Capture the cell that displays the provided text and extract its (X, Y) central coordinate. 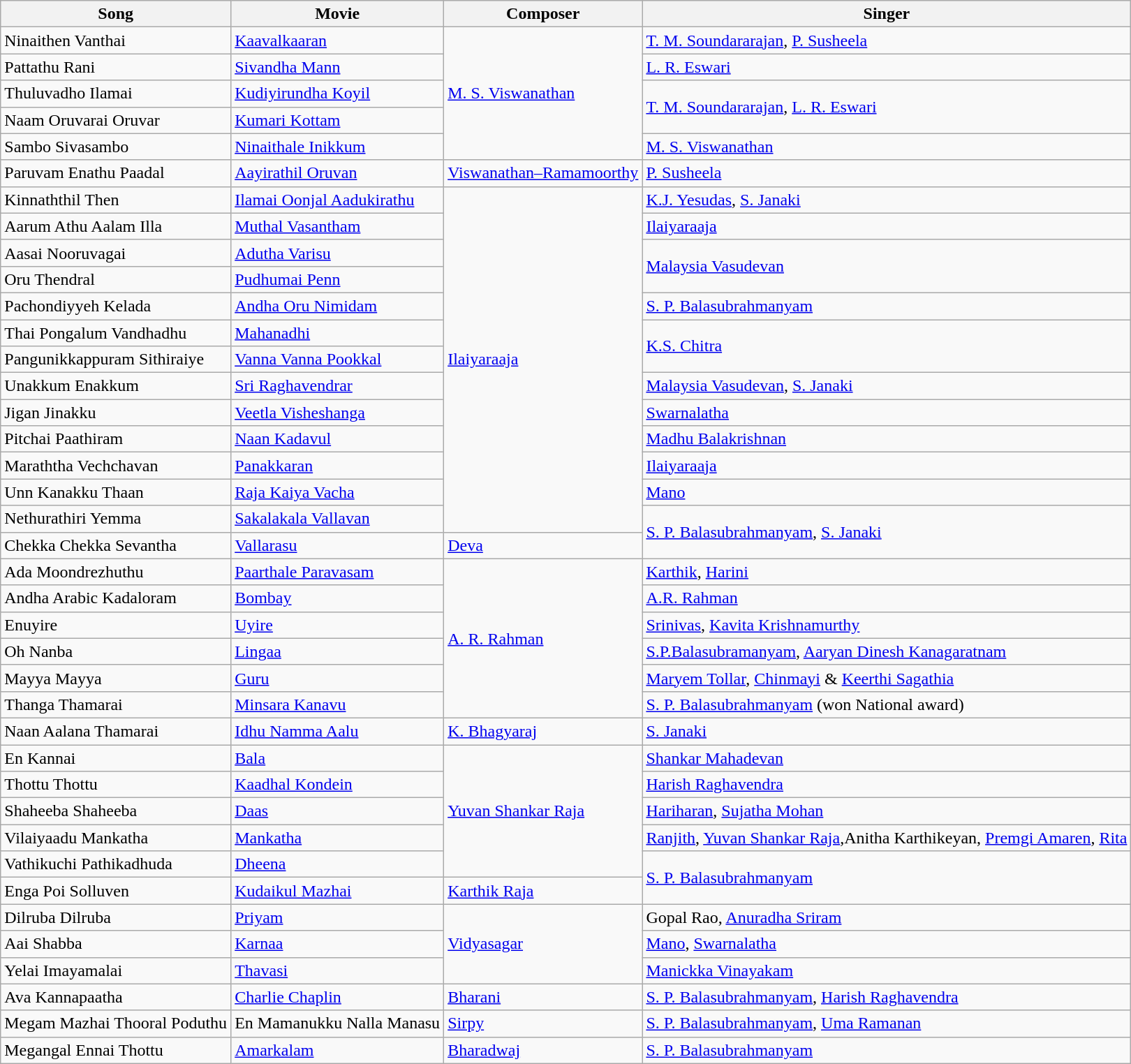
Sri Raghavendrar (338, 386)
Yuvan Shankar Raja (543, 811)
Mano, Swarnalatha (887, 944)
Ninaithale Inikkum (338, 147)
Pudhumai Penn (338, 279)
Aasai Nooruvagai (116, 253)
Vanna Vanna Pookkal (338, 360)
Ada Moondrezhuthu (116, 572)
T. M. Soundararajan, L. R. Eswari (887, 107)
Lingaa (338, 651)
Andha Arabic Kadaloram (116, 598)
Singer (887, 14)
Naam Oruvarai Oruvar (116, 120)
Pangunikkappuram Sithiraiye (116, 360)
Kumari Kottam (338, 120)
Karthik, Harini (887, 572)
S. P. Balasubrahmanyam, Harish Raghavendra (887, 997)
Thanga Thamarai (116, 704)
Yelai Imayamalai (116, 970)
Paarthale Paravasam (338, 572)
Ilamai Oonjal Aadukirathu (338, 200)
Guru (338, 678)
Bharani (543, 997)
Thavasi (338, 970)
Uyire (338, 625)
Enga Poi Solluven (116, 891)
Unn Kanakku Thaan (116, 492)
Megangal Ennai Thottu (116, 1050)
Aarum Athu Aalam Illa (116, 226)
Kudiyirundha Koyil (338, 94)
Minsara Kanavu (338, 704)
K.J. Yesudas, S. Janaki (887, 200)
Karnaa (338, 944)
Vathikuchi Pathikadhuda (116, 864)
Jigan Jinakku (116, 413)
Pitchai Paathiram (116, 439)
Oh Nanba (116, 651)
Aai Shabba (116, 944)
Pattathu Rani (116, 67)
Kudaikul Mazhai (338, 891)
Pachondiyyeh Kelada (116, 306)
Madhu Balakrishnan (887, 439)
Sakalakala Vallavan (338, 519)
Mankatha (338, 838)
S.P.Balasubramanyam, Aaryan Dinesh Kanagaratnam (887, 651)
Andha Oru Nimidam (338, 306)
Raja Kaiya Vacha (338, 492)
En Mamanukku Nalla Manasu (338, 1024)
Malaysia Vasudevan, S. Janaki (887, 386)
Mayya Mayya (116, 678)
Oru Thendral (116, 279)
Charlie Chaplin (338, 997)
Megam Mazhai Thooral Poduthu (116, 1024)
Shankar Mahadevan (887, 758)
Manickka Vinayakam (887, 970)
Adutha Varisu (338, 253)
Naan Kadavul (338, 439)
Shaheeba Shaheeba (116, 811)
L. R. Eswari (887, 67)
P. Susheela (887, 173)
Ava Kannapaatha (116, 997)
Movie (338, 14)
Harish Raghavendra (887, 785)
Swarnalatha (887, 413)
Sambo Sivasambo (116, 147)
A. R. Rahman (543, 638)
Thai Pongalum Vandhadhu (116, 333)
Viswanathan–Ramamoorthy (543, 173)
Mano (887, 492)
Dheena (338, 864)
S. P. Balasubrahmanyam, Uma Ramanan (887, 1024)
S. P. Balasubrahmanyam (won National award) (887, 704)
Panakkaran (338, 466)
Bombay (338, 598)
Ninaithen Vanthai (116, 40)
Kaadhal Kondein (338, 785)
Deva (543, 545)
K.S. Chitra (887, 346)
Composer (543, 14)
Kinnaththil Then (116, 200)
Ranjith, Yuvan Shankar Raja,Anitha Karthikeyan, Premgi Amaren, Rita (887, 838)
Dilruba Dilruba (116, 917)
Enuyire (116, 625)
Mahanadhi (338, 333)
T. M. Soundararajan, P. Susheela (887, 40)
S. P. Balasubrahmanyam, S. Janaki (887, 532)
Sirpy (543, 1024)
Chekka Chekka Sevantha (116, 545)
Karthik Raja (543, 891)
Sivandha Mann (338, 67)
Idhu Namma Aalu (338, 731)
Amarkalam (338, 1050)
Aayirathil Oruvan (338, 173)
Unakkum Enakkum (116, 386)
Thottu Thottu (116, 785)
Naan Aalana Thamarai (116, 731)
Muthal Vasantham (338, 226)
Daas (338, 811)
Vilaiyaadu Mankatha (116, 838)
Bala (338, 758)
A.R. Rahman (887, 598)
Gopal Rao, Anuradha Sriram (887, 917)
Thuluvadho Ilamai (116, 94)
K. Bhagyaraj (543, 731)
Priyam (338, 917)
Maraththa Vechchavan (116, 466)
Vallarasu (338, 545)
Hariharan, Sujatha Mohan (887, 811)
Nethurathiri Yemma (116, 519)
S. Janaki (887, 731)
En Kannai (116, 758)
Paruvam Enathu Paadal (116, 173)
Malaysia Vasudevan (887, 266)
Song (116, 14)
Veetla Visheshanga (338, 413)
Maryem Tollar, Chinmayi & Keerthi Sagathia (887, 678)
Bharadwaj (543, 1050)
Srinivas, Kavita Krishnamurthy (887, 625)
Vidyasagar (543, 944)
Kaavalkaaran (338, 40)
